For the text-containing cell, return its midpoint in (X, Y) coordinate format. 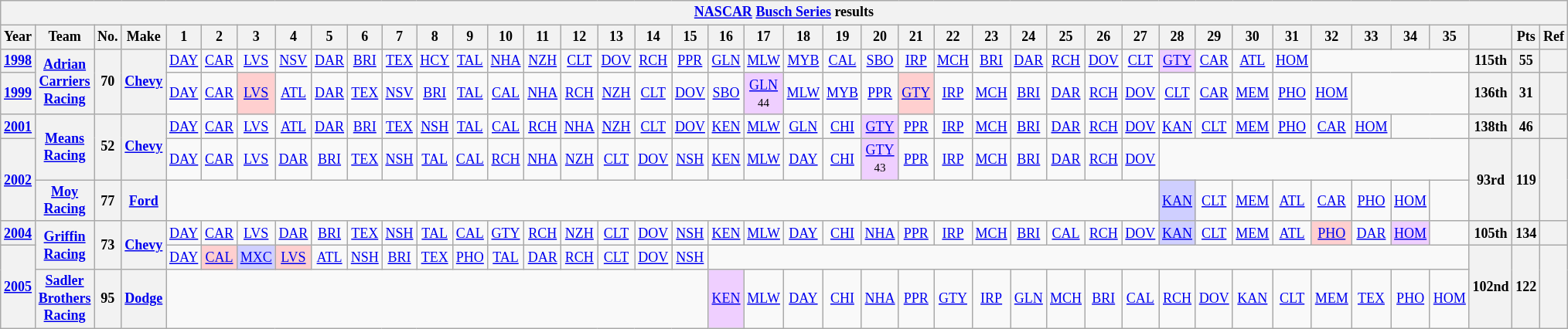
25 (1066, 37)
Griffin Racing (64, 245)
46 (1526, 127)
HCY (435, 60)
33 (1372, 37)
77 (108, 201)
22 (953, 37)
2005 (19, 287)
28 (1178, 37)
7 (399, 37)
55 (1526, 60)
1998 (19, 60)
21 (916, 37)
Sadler Brothers Racing (64, 299)
Means Racing (64, 147)
14 (653, 37)
GTY43 (880, 159)
NASCAR Busch Series results (784, 12)
3 (256, 37)
1 (184, 37)
115th (1491, 60)
136th (1491, 93)
19 (843, 37)
16 (726, 37)
10 (506, 37)
52 (108, 147)
27 (1140, 37)
Dodge (144, 299)
26 (1103, 37)
5 (329, 37)
Moy Racing (64, 201)
Year (19, 37)
2 (220, 37)
29 (1214, 37)
1999 (19, 93)
8 (435, 37)
9 (470, 37)
35 (1449, 37)
2004 (19, 233)
Make (144, 37)
17 (764, 37)
119 (1526, 179)
2001 (19, 127)
Pts (1526, 37)
12 (580, 37)
23 (991, 37)
Ford (144, 201)
GLN44 (764, 93)
93rd (1491, 179)
4 (294, 37)
105th (1491, 233)
138th (1491, 127)
34 (1410, 37)
30 (1253, 37)
70 (108, 82)
Adrian Carriers Racing (64, 82)
No. (108, 37)
18 (803, 37)
134 (1526, 233)
32 (1331, 37)
24 (1028, 37)
Ref (1554, 37)
73 (108, 245)
102nd (1491, 287)
122 (1526, 287)
95 (108, 299)
Team (64, 37)
20 (880, 37)
13 (616, 37)
6 (365, 37)
2002 (19, 179)
MXC (256, 258)
11 (543, 37)
15 (690, 37)
